Scan for the cell matching the given text and deliver its (x, y) coordinate at center. 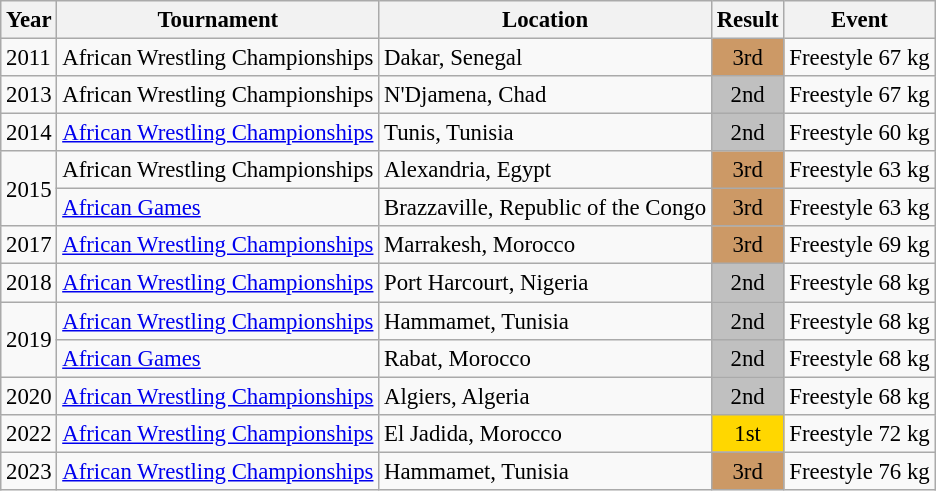
Location (546, 20)
N'Djamena, Chad (546, 95)
2023 (29, 471)
2019 (29, 340)
2014 (29, 133)
1st (748, 433)
Freestyle 60 kg (860, 133)
Port Harcourt, Nigeria (546, 283)
El Jadida, Morocco (546, 433)
2011 (29, 58)
Event (860, 20)
Freestyle 76 kg (860, 471)
2013 (29, 95)
Tournament (218, 20)
Rabat, Morocco (546, 358)
Dakar, Senegal (546, 58)
2020 (29, 396)
2015 (29, 188)
Alexandria, Egypt (546, 170)
Year (29, 20)
Brazzaville, Republic of the Congo (546, 208)
Freestyle 72 kg (860, 433)
2022 (29, 433)
Algiers, Algeria (546, 396)
Freestyle 69 kg (860, 245)
Marrakesh, Morocco (546, 245)
2017 (29, 245)
Result (748, 20)
Tunis, Tunisia (546, 133)
2018 (29, 283)
